Find where the given text appears and provide that cell's center as [x, y] coordinate. 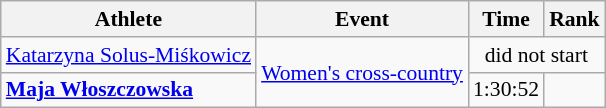
Rank [574, 19]
did not start [536, 55]
Women's cross-country [362, 72]
Event [362, 19]
Time [506, 19]
Athlete [128, 19]
1:30:52 [506, 90]
Katarzyna Solus-Miśkowicz [128, 55]
Maja Włoszczowska [128, 90]
